Pinpoint the cell where the given text exists, returning its (X, Y) midpoint coordinate. 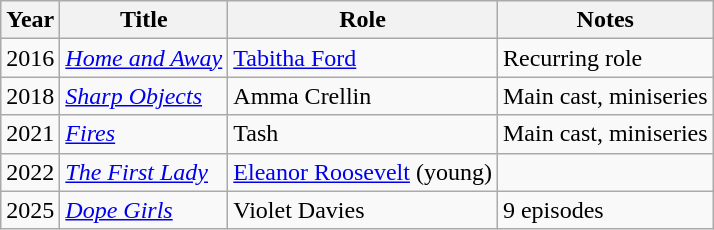
Tabitha Ford (363, 58)
Amma Crellin (363, 96)
Role (363, 20)
Eleanor Roosevelt (young) (363, 172)
2021 (30, 134)
Dope Girls (144, 210)
The First Lady (144, 172)
Title (144, 20)
Tash (363, 134)
Recurring role (605, 58)
2022 (30, 172)
Violet Davies (363, 210)
2018 (30, 96)
Year (30, 20)
2016 (30, 58)
Notes (605, 20)
Home and Away (144, 58)
2025 (30, 210)
9 episodes (605, 210)
Sharp Objects (144, 96)
Fires (144, 134)
